Detect which cell encompasses the target text, then output its (X, Y) center coordinate. 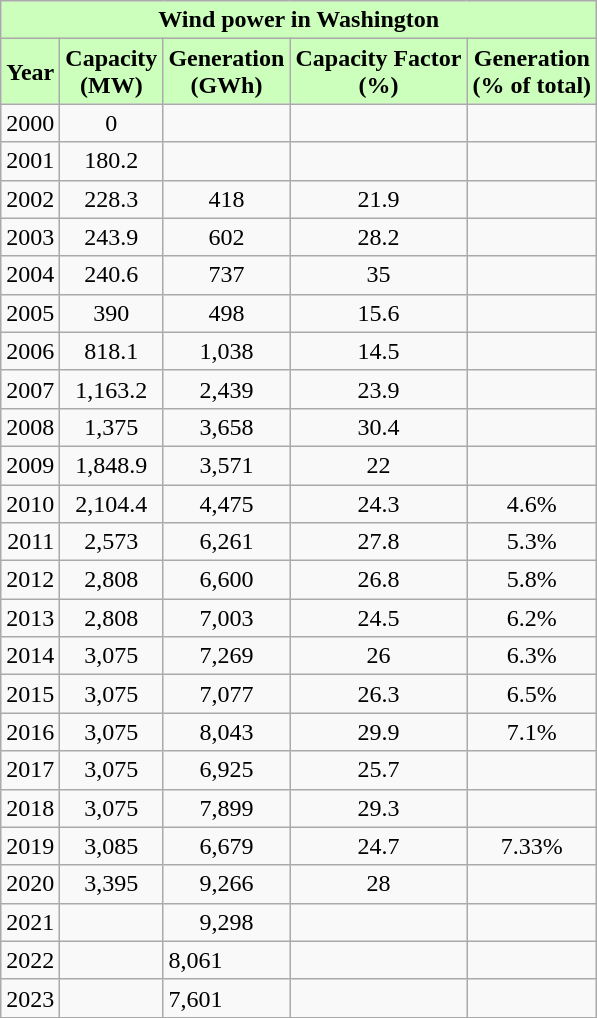
22 (378, 465)
2014 (30, 656)
Generation (GWh) (226, 72)
6.3% (532, 656)
25.7 (378, 770)
7.1% (532, 732)
3,658 (226, 427)
5.3% (532, 542)
30.4 (378, 427)
14.5 (378, 351)
Generation (% of total) (532, 72)
6,261 (226, 542)
26.8 (378, 580)
3,085 (112, 846)
2016 (30, 732)
3,395 (112, 884)
6,925 (226, 770)
2007 (30, 389)
6,600 (226, 580)
1,848.9 (112, 465)
23.9 (378, 389)
180.2 (112, 161)
24.3 (378, 503)
9,298 (226, 922)
29.3 (378, 808)
15.6 (378, 313)
9,266 (226, 884)
6,679 (226, 846)
2011 (30, 542)
2006 (30, 351)
35 (378, 275)
2001 (30, 161)
6.5% (532, 694)
4.6% (532, 503)
737 (226, 275)
2004 (30, 275)
2009 (30, 465)
Capacity Factor (%) (378, 72)
29.9 (378, 732)
2019 (30, 846)
24.5 (378, 618)
7,269 (226, 656)
2012 (30, 580)
3,571 (226, 465)
243.9 (112, 237)
8,061 (226, 960)
2010 (30, 503)
24.7 (378, 846)
2002 (30, 199)
26.3 (378, 694)
5.8% (532, 580)
8,043 (226, 732)
2020 (30, 884)
21.9 (378, 199)
602 (226, 237)
Year (30, 72)
2008 (30, 427)
7,003 (226, 618)
1,163.2 (112, 389)
390 (112, 313)
7,601 (226, 998)
7.33% (532, 846)
2013 (30, 618)
2005 (30, 313)
7,899 (226, 808)
2021 (30, 922)
418 (226, 199)
2023 (30, 998)
1,038 (226, 351)
818.1 (112, 351)
6.2% (532, 618)
240.6 (112, 275)
26 (378, 656)
2022 (30, 960)
2,439 (226, 389)
2000 (30, 123)
28 (378, 884)
2017 (30, 770)
228.3 (112, 199)
7,077 (226, 694)
4,475 (226, 503)
2018 (30, 808)
2015 (30, 694)
0 (112, 123)
27.8 (378, 542)
2,573 (112, 542)
Wind power in Washington (299, 20)
2003 (30, 237)
2,104.4 (112, 503)
28.2 (378, 237)
1,375 (112, 427)
Capacity (MW) (112, 72)
498 (226, 313)
